Pinpoint the cell where the given text exists, returning its [x, y] midpoint coordinate. 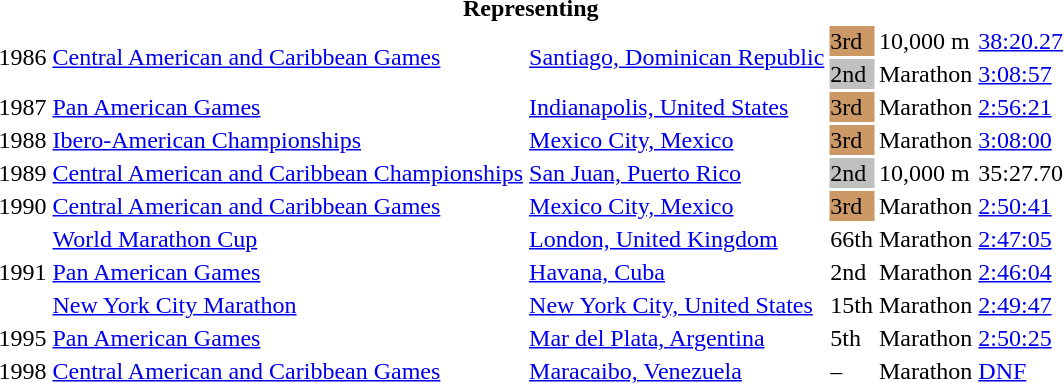
Indianapolis, United States [677, 107]
Central American and Caribbean Championships [288, 173]
San Juan, Puerto Rico [677, 173]
New York City Marathon [288, 305]
Santiago, Dominican Republic [677, 58]
66th [852, 239]
World Marathon Cup [288, 239]
5th [852, 338]
Havana, Cuba [677, 272]
Ibero-American Championships [288, 140]
London, United Kingdom [677, 239]
New York City, United States [677, 305]
Mar del Plata, Argentina [677, 338]
15th [852, 305]
